Extract the [x, y] coordinate from the center of the cell holding the provided text.  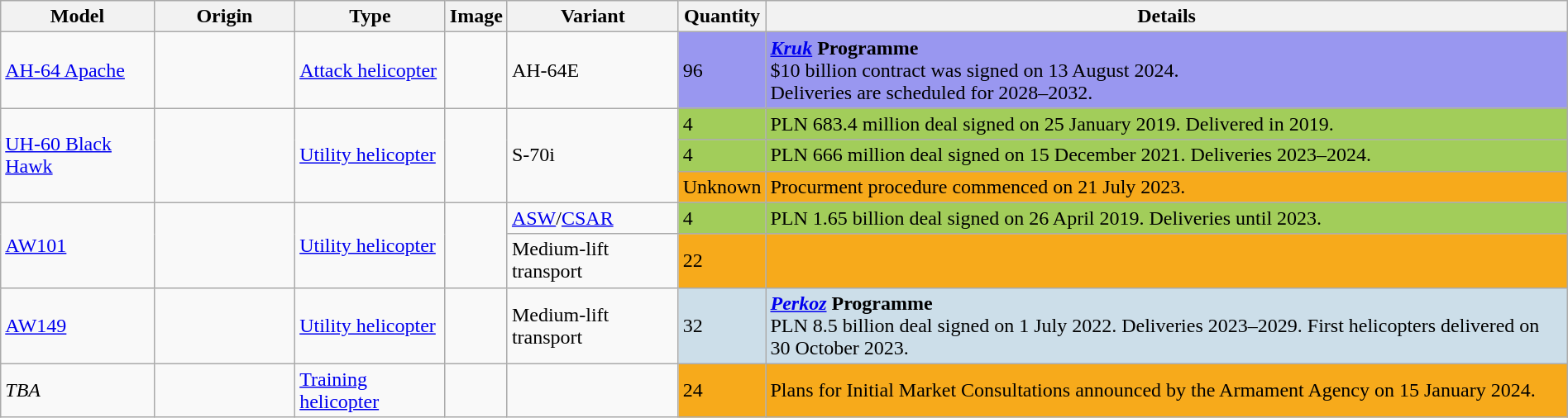
22 [722, 261]
Attack helicopter [370, 70]
24 [722, 390]
PLN 1.65 billion deal signed on 26 April 2019. Deliveries until 2023. [1166, 218]
Origin [224, 17]
Image [476, 17]
Plans for Initial Market Consultations announced by the Armament Agency on 15 January 2024. [1166, 390]
TBA [78, 390]
Details [1166, 17]
96 [722, 70]
Model [78, 17]
Variant [592, 17]
PLN 666 million deal signed on 15 December 2021. Deliveries 2023–2024. [1166, 155]
ASW/CSAR [592, 218]
AW149 [78, 325]
32 [722, 325]
Quantity [722, 17]
UH-60 Black Hawk [78, 155]
PLN 683.4 million deal signed on 25 January 2019. Delivered in 2019. [1166, 124]
Procurment procedure commenced on 21 July 2023. [1166, 187]
Perkoz ProgrammePLN 8.5 billion deal signed on 1 July 2022. Deliveries 2023–2029. First helicopters delivered on 30 October 2023. [1166, 325]
AH-64 Apache [78, 70]
AH-64E [592, 70]
AW101 [78, 245]
Type [370, 17]
Kruk Programme$10 billion contract was signed on 13 August 2024.Deliveries are scheduled for 2028–2032. [1166, 70]
Unknown [722, 187]
S-70i [592, 155]
Training helicopter [370, 390]
